Return [x, y] of the center of cell containing provided text 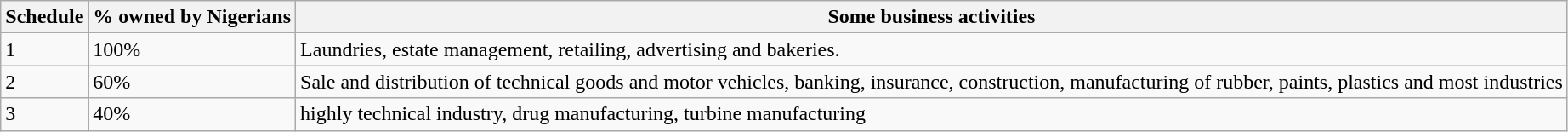
40% [192, 114]
Some business activities [932, 17]
3 [44, 114]
1 [44, 49]
Laundries, estate management, retailing, advertising and bakeries. [932, 49]
highly technical industry, drug manufacturing, turbine manufacturing [932, 114]
60% [192, 82]
2 [44, 82]
Schedule [44, 17]
100% [192, 49]
% owned by Nigerians [192, 17]
